Determine the (x, y) coordinate at the center of the cell enclosing the given text.  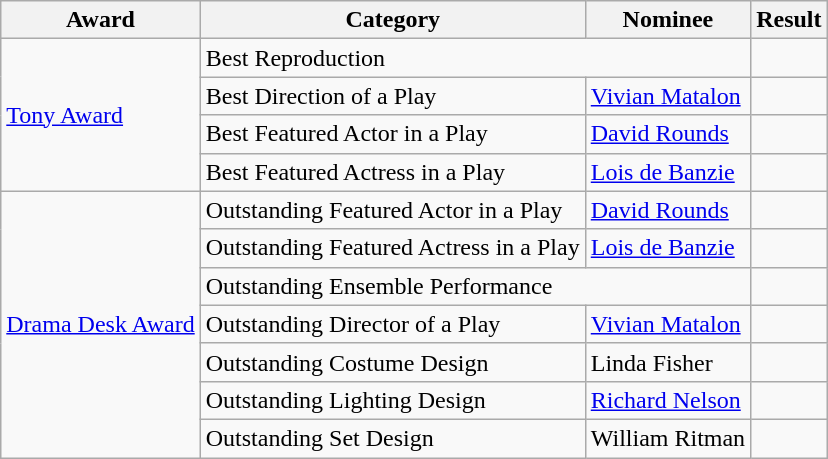
Outstanding Director of a Play (392, 324)
Outstanding Featured Actor in a Play (392, 210)
Drama Desk Award (100, 324)
Outstanding Lighting Design (392, 400)
Outstanding Costume Design (392, 362)
Richard Nelson (668, 400)
Best Direction of a Play (392, 96)
Tony Award (100, 115)
Outstanding Ensemble Performance (475, 286)
Best Featured Actress in a Play (392, 172)
Linda Fisher (668, 362)
Nominee (668, 20)
Category (392, 20)
Best Reproduction (475, 58)
William Ritman (668, 438)
Outstanding Set Design (392, 438)
Award (100, 20)
Best Featured Actor in a Play (392, 134)
Outstanding Featured Actress in a Play (392, 248)
Result (789, 20)
